Scan for the cell matching the given text and deliver its [X, Y] coordinate at center. 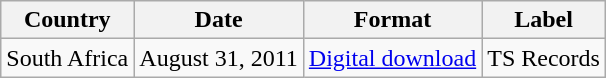
Label [544, 20]
Digital download [392, 58]
Country [68, 20]
TS Records [544, 58]
Date [219, 20]
South Africa [68, 58]
Format [392, 20]
August 31, 2011 [219, 58]
